For the text-containing cell, return its midpoint in [x, y] coordinate format. 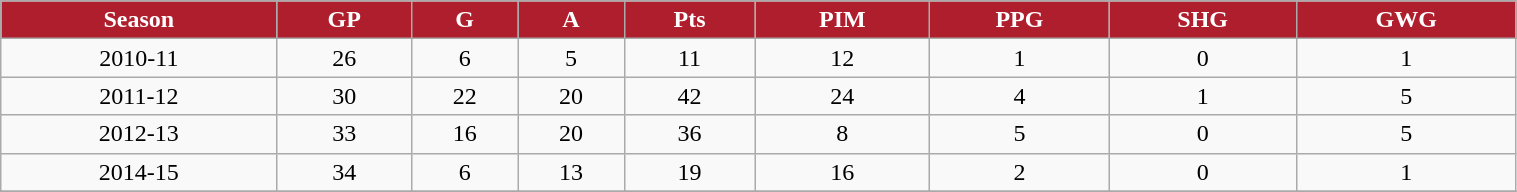
11 [690, 58]
2010-11 [139, 58]
4 [1020, 96]
A [571, 20]
42 [690, 96]
2012-13 [139, 134]
13 [571, 172]
8 [842, 134]
PIM [842, 20]
30 [344, 96]
34 [344, 172]
Pts [690, 20]
26 [344, 58]
GP [344, 20]
33 [344, 134]
12 [842, 58]
Season [139, 20]
GWG [1406, 20]
24 [842, 96]
36 [690, 134]
2 [1020, 172]
2014-15 [139, 172]
SHG [1202, 20]
G [465, 20]
2011-12 [139, 96]
PPG [1020, 20]
22 [465, 96]
19 [690, 172]
